From the cell containing the given text, extract its center point as (X, Y) coordinate. 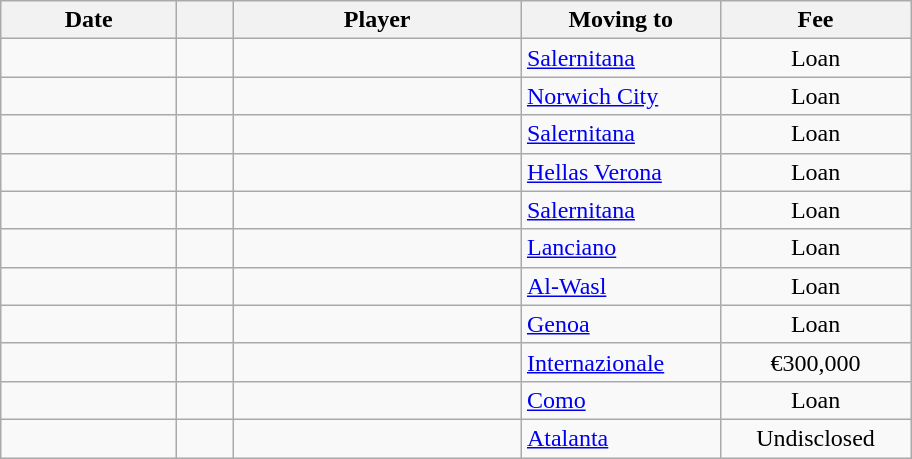
Atalanta (620, 438)
Player (378, 20)
Hellas Verona (620, 172)
Date (89, 20)
Fee (816, 20)
€300,000 (816, 362)
Lanciano (620, 248)
Undisclosed (816, 438)
Genoa (620, 324)
Internazionale (620, 362)
Moving to (620, 20)
Al-Wasl (620, 286)
Norwich City (620, 96)
Como (620, 400)
